Pinpoint the cell where the given text exists, returning its [x, y] midpoint coordinate. 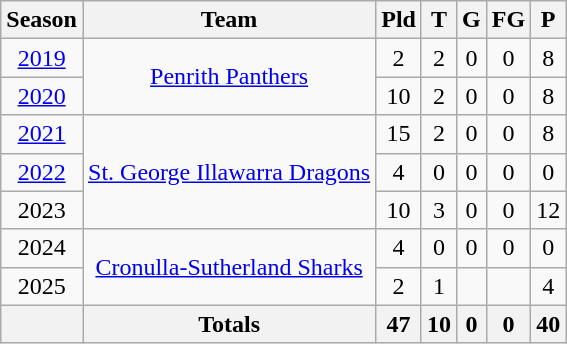
T [438, 20]
15 [399, 134]
2021 [42, 134]
2023 [42, 210]
2020 [42, 96]
Penrith Panthers [228, 77]
2024 [42, 248]
Pld [399, 20]
St. George Illawarra Dragons [228, 172]
40 [548, 324]
2019 [42, 58]
3 [438, 210]
Season [42, 20]
Cronulla-Sutherland Sharks [228, 267]
12 [548, 210]
Totals [228, 324]
2022 [42, 172]
FG [508, 20]
1 [438, 286]
G [472, 20]
2025 [42, 286]
Team [228, 20]
47 [399, 324]
P [548, 20]
